Pinpoint the cell where the given text exists, returning its [X, Y] midpoint coordinate. 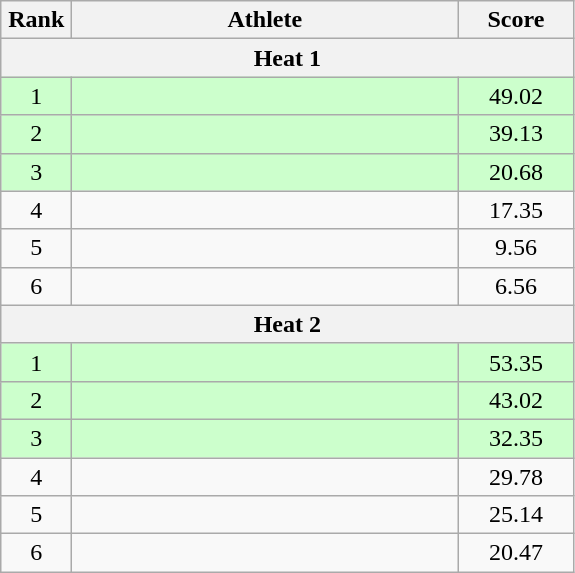
20.47 [516, 553]
Heat 1 [288, 58]
Heat 2 [288, 324]
43.02 [516, 400]
17.35 [516, 210]
53.35 [516, 362]
Score [516, 20]
29.78 [516, 477]
Rank [36, 20]
32.35 [516, 438]
25.14 [516, 515]
20.68 [516, 172]
39.13 [516, 134]
Athlete [265, 20]
49.02 [516, 96]
9.56 [516, 248]
6.56 [516, 286]
